Extract the [x, y] coordinate from the center of the cell holding the provided text.  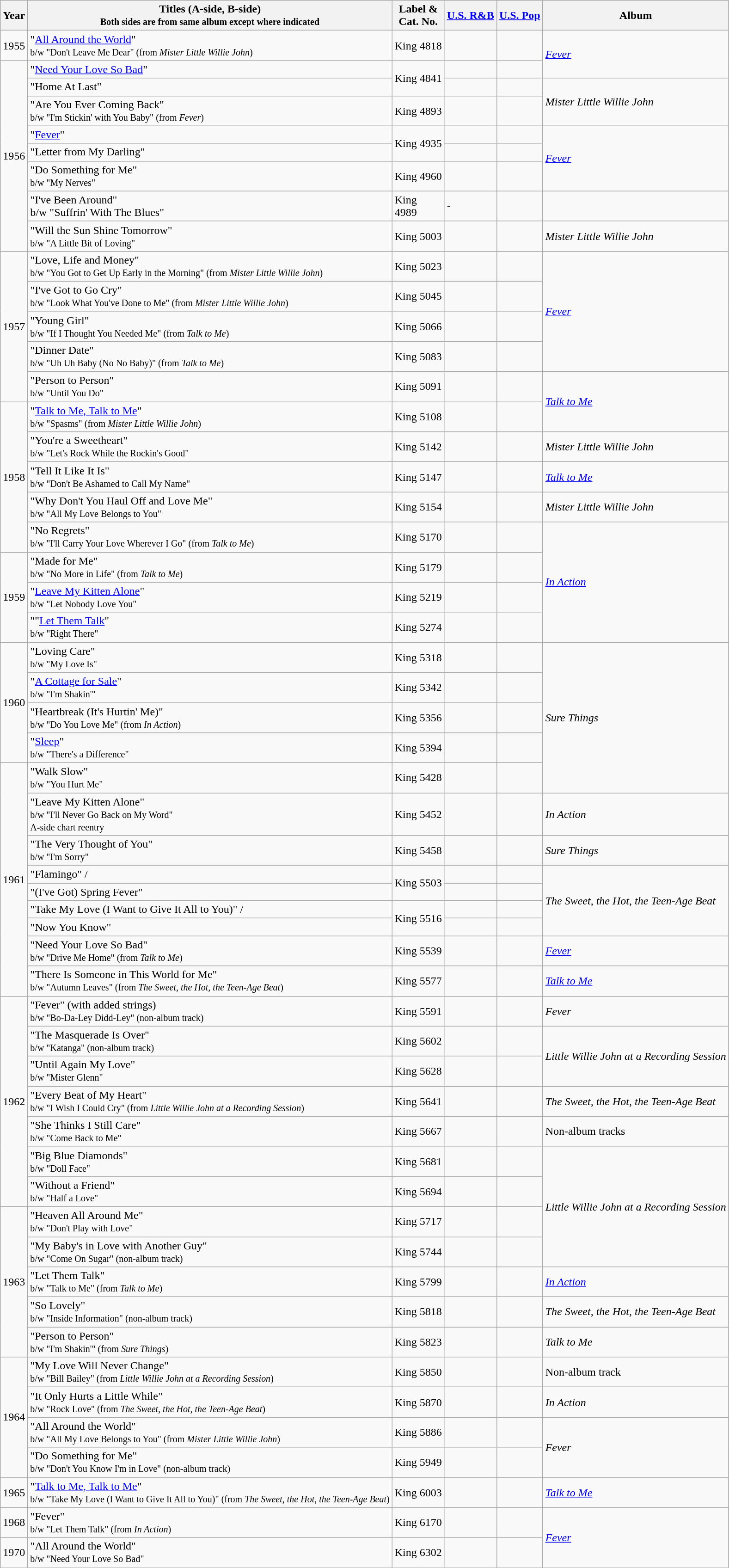
"(I've Got) Spring Fever" [210, 892]
"Talk to Me, Talk to Me"b/w "Take My Love (I Want to Give It All to You)" (from The Sweet, the Hot, the Teen-Age Beat) [210, 1493]
King 5274 [418, 627]
King 5452 [418, 814]
"Are You Ever Coming Back"b/w "I'm Stickin' with You Baby" (from Fever) [210, 111]
King 5179 [418, 567]
"Why Don't You Haul Off and Love Me"b/w "All My Love Belongs to You" [210, 507]
King 5154 [418, 507]
King 5744 [418, 1251]
Label & Cat. No. [418, 16]
1965 [14, 1493]
"The Very Thought of You"b/w "I'm Sorry" [210, 851]
1960 [14, 702]
"Tell It Like It Is"b/w "Don't Be Ashamed to Call My Name" [210, 477]
"All Around the World"b/w "Need Your Love So Bad" [210, 1553]
"She Thinks I Still Care"b/w "Come Back to Me" [210, 1131]
"No Regrets"b/w "I'll Carry Your Love Wherever I Go" (from Talk to Me) [210, 537]
King 5641 [418, 1101]
""Let Them Talk"b/w "Right There" [210, 627]
Titles (A-side, B-side)Both sides are from same album except where indicated [210, 16]
1958 [14, 477]
"Letter from My Darling" [210, 152]
King 5694 [418, 1191]
"Every Beat of My Heart"b/w "I Wish I Could Cry" (from Little Willie John at a Recording Session) [210, 1101]
"A Cottage for Sale"b/w "I'm Shakin'" [210, 687]
King 5342 [418, 687]
"The Masquerade Is Over"b/w "Katanga" (non-album track) [210, 1041]
U.S. Pop [520, 16]
1955 [14, 45]
Non-album track [636, 1372]
"Person to Person"b/w "I'm Shakin'" (from Sure Things) [210, 1342]
Album [636, 16]
"It Only Hurts a Little While"b/w "Rock Love" (from The Sweet, the Hot, the Teen-Age Beat) [210, 1402]
"Until Again My Love"b/w "Mister Glenn" [210, 1071]
1961 [14, 879]
Non-album tracks [636, 1131]
King 5667 [418, 1131]
"Home At Last" [210, 87]
King 5949 [418, 1462]
King 5091 [418, 387]
King 6170 [418, 1522]
"I've Been Around"b/w "Suffrin' With The Blues" [210, 206]
King 4935 [418, 143]
"All Around the World"b/w "Don't Leave Me Dear" (from Mister Little Willie John) [210, 45]
King 5219 [418, 597]
King 5717 [418, 1222]
"Fever" [210, 135]
"Heartbreak (It's Hurtin' Me)"b/w "Do You Love Me" (from In Action) [210, 718]
"Made for Me"b/w "No More in Life" (from Talk to Me) [210, 567]
King 5083 [418, 357]
King 6003 [418, 1493]
"Fever"b/w "Let Them Talk" (from In Action) [210, 1522]
"Person to Person"b/w "Until You Do" [210, 387]
"Leave My Kitten Alone"b/w "Let Nobody Love You" [210, 597]
"Fever" (with added strings)b/w "Bo-Da-Ley Didd-Ley" (non-album track) [210, 1011]
King 5823 [418, 1342]
1957 [14, 326]
King 5577 [418, 981]
"Need Your Love So Bad" [210, 69]
"Leave My Kitten Alone"b/w "I'll Never Go Back on My Word"A-side chart reentry [210, 814]
King 5170 [418, 537]
King 5886 [418, 1433]
"Love, Life and Money"b/w "You Got to Get Up Early in the Morning" (from Mister Little Willie John) [210, 266]
"Dinner Date"b/w "Uh Uh Baby (No No Baby)" (from Talk to Me) [210, 357]
"So Lovely"b/w "Inside Information" (non-album track) [210, 1312]
King 5591 [418, 1011]
King 5147 [418, 477]
"Young Girl"b/w "If I Thought You Needed Me" (from Talk to Me) [210, 326]
"Will the Sun Shine Tomorrow"b/w "A Little Bit of Loving" [210, 236]
"My Love Will Never Change"b/w "Bill Bailey" (from Little Willie John at a Recording Session) [210, 1372]
King 5870 [418, 1402]
"My Baby's in Love with Another Guy"b/w "Come On Sugar" (non-album track) [210, 1251]
King 5142 [418, 447]
King 5356 [418, 718]
"All Around the World"b/w "All My Love Belongs to You" (from Mister Little Willie John) [210, 1433]
King 5516 [418, 918]
King 5108 [418, 417]
"Now You Know" [210, 927]
"Let Them Talk"b/w "Talk to Me" (from Talk to Me) [210, 1282]
King 5799 [418, 1282]
"Walk Slow"b/w "You Hurt Me" [210, 778]
King 4818 [418, 45]
King 4841 [418, 78]
"Do Something for Me"b/w "My Nerves" [210, 176]
"Sleep"b/w "There's a Difference" [210, 747]
King 5681 [418, 1162]
King 5850 [418, 1372]
King 5458 [418, 851]
Year [14, 16]
King 5818 [418, 1312]
"Flamingo" / [210, 874]
King 5023 [418, 266]
1962 [14, 1101]
King 4893 [418, 111]
King 5628 [418, 1071]
"There Is Someone in This World for Me"b/w "Autumn Leaves" (from The Sweet, the Hot, the Teen-Age Beat) [210, 981]
"I've Got to Go Cry"b/w "Look What You've Done to Me" (from Mister Little Willie John) [210, 296]
King 5045 [418, 296]
"Big Blue Diamonds"b/w "Doll Face" [210, 1162]
- [471, 206]
"Without a Friend"b/w "Half a Love" [210, 1191]
King 5503 [418, 883]
"Heaven All Around Me"b/w "Don't Play with Love" [210, 1222]
1964 [14, 1417]
"Loving Care"b/w "My Love Is" [210, 658]
"Talk to Me, Talk to Me"b/w "Spasms" (from Mister Little Willie John) [210, 417]
King 5394 [418, 747]
King 5539 [418, 951]
1968 [14, 1522]
"Take My Love (I Want to Give It All to You)" / [210, 910]
King 5066 [418, 326]
King 6302 [418, 1553]
King 4960 [418, 176]
King 5428 [418, 778]
1970 [14, 1553]
1963 [14, 1282]
"You're a Sweetheart"b/w "Let's Rock While the Rockin's Good" [210, 447]
King 5003 [418, 236]
King 5318 [418, 658]
1959 [14, 597]
"Need Your Love So Bad"b/w "Drive Me Home" (from Talk to Me) [210, 951]
1956 [14, 156]
King 5602 [418, 1041]
U.S. R&B [471, 16]
King4989 [418, 206]
"Do Something for Me"b/w "Don't You Know I'm in Love" (non-album track) [210, 1462]
